Search for the cell housing the specified text and yield its (x, y) center coordinate. 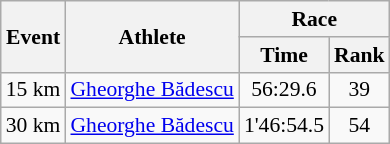
30 km (34, 126)
Event (34, 36)
54 (360, 126)
Time (284, 55)
39 (360, 90)
56:29.6 (284, 90)
Race (314, 19)
15 km (34, 90)
1'46:54.5 (284, 126)
Rank (360, 55)
Athlete (152, 36)
